From the cell containing the given text, extract its center point as (X, Y) coordinate. 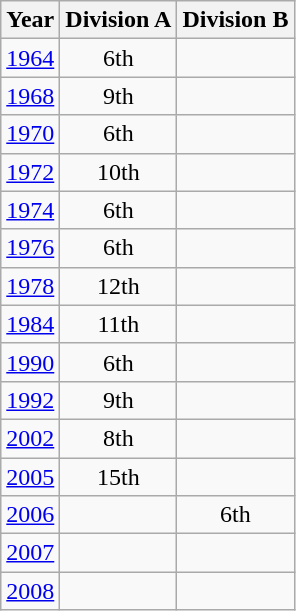
1984 (30, 324)
1990 (30, 362)
1968 (30, 96)
1976 (30, 248)
2008 (30, 591)
2007 (30, 553)
Division B (236, 20)
2006 (30, 515)
Division A (118, 20)
1978 (30, 286)
11th (118, 324)
8th (118, 438)
2002 (30, 438)
15th (118, 477)
Year (30, 20)
1992 (30, 400)
1970 (30, 134)
12th (118, 286)
2005 (30, 477)
1974 (30, 210)
1972 (30, 172)
10th (118, 172)
1964 (30, 58)
